Find where the given text appears and provide that cell's center as [x, y] coordinate. 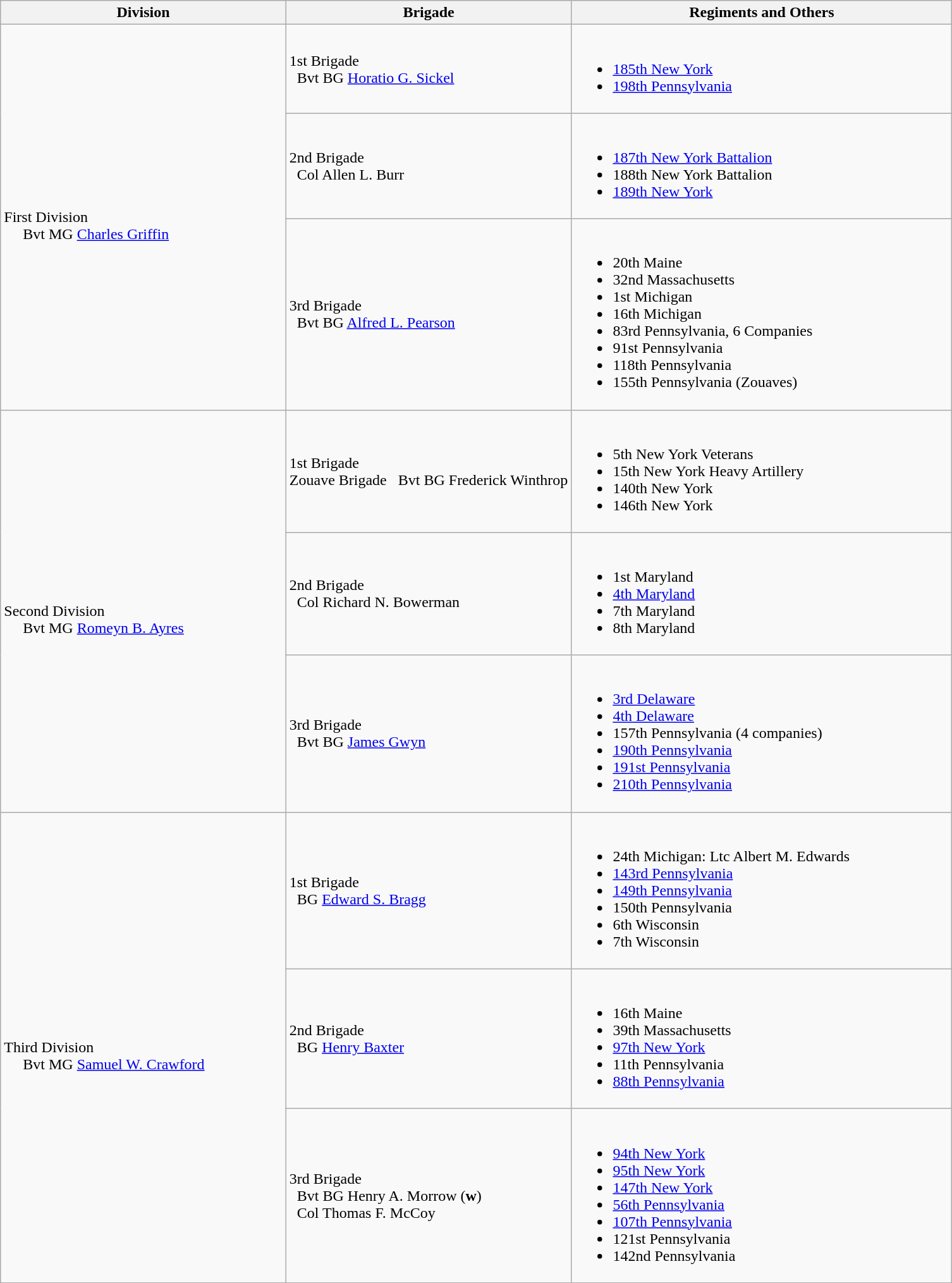
Third Division Bvt MG Samuel W. Crawford [143, 1047]
1st Maryland4th Maryland7th Maryland8th Maryland [762, 594]
2nd Brigade Col Richard N. Bowerman [429, 594]
Division [143, 13]
1st Brigade BG Edward S. Bragg [429, 890]
Brigade [429, 13]
First Division Bvt MG Charles Griffin [143, 218]
2nd Brigade BG Henry Baxter [429, 1038]
2nd Brigade Col Allen L. Burr [429, 166]
3rd Brigade Bvt BG Henry A. Morrow (w) Col Thomas F. McCoy [429, 1195]
Regiments and Others [762, 13]
20th Maine32nd Massachusetts1st Michigan16th Michigan83rd Pennsylvania, 6 Companies91st Pennsylvania118th Pennsylvania155th Pennsylvania (Zouaves) [762, 314]
3rd Brigade Bvt BG James Gwyn [429, 734]
5th New York Veterans15th New York Heavy Artillery140th New York146th New York [762, 471]
1st BrigadeZouave Brigade Bvt BG Frederick Winthrop [429, 471]
94th New York95th New York147th New York56th Pennsylvania107th Pennsylvania121st Pennsylvania142nd Pennsylvania [762, 1195]
24th Michigan: Ltc Albert M. Edwards143rd Pennsylvania149th Pennsylvania150th Pennsylvania6th Wisconsin7th Wisconsin [762, 890]
187th New York Battalion188th New York Battalion189th New York [762, 166]
Second Division Bvt MG Romeyn B. Ayres [143, 611]
1st Brigade Bvt BG Horatio G. Sickel [429, 69]
185th New York198th Pennsylvania [762, 69]
3rd Delaware4th Delaware157th Pennsylvania (4 companies)190th Pennsylvania191st Pennsylvania210th Pennsylvania [762, 734]
3rd Brigade Bvt BG Alfred L. Pearson [429, 314]
16th Maine39th Massachusetts97th New York11th Pennsylvania88th Pennsylvania [762, 1038]
